Locate the cell with the specified text and output its [X, Y] center coordinate. 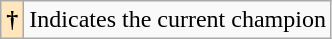
† [12, 20]
Indicates the current champion [178, 20]
